From the cell containing the given text, extract its center point as [x, y] coordinate. 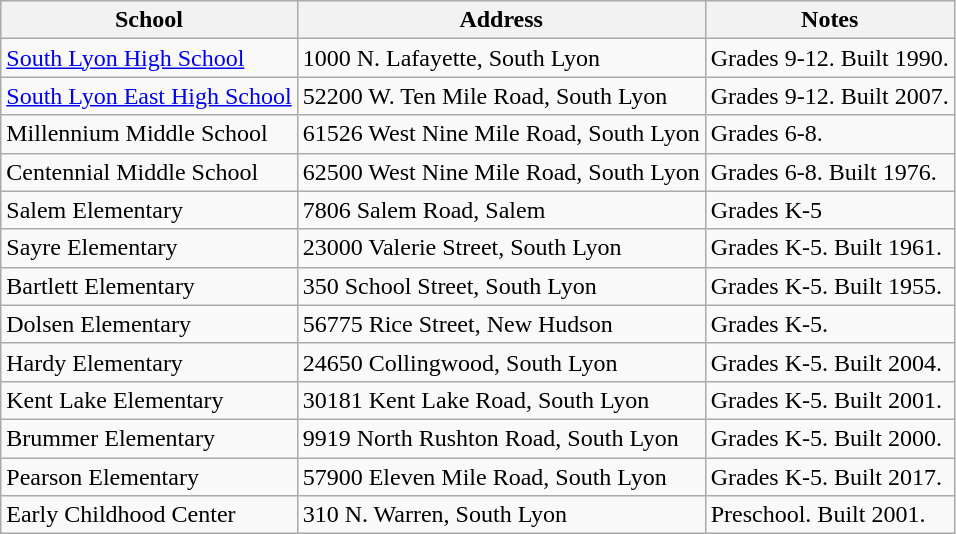
30181 Kent Lake Road, South Lyon [501, 400]
56775 Rice Street, New Hudson [501, 324]
61526 West Nine Mile Road, South Lyon [501, 134]
7806 Salem Road, Salem [501, 210]
South Lyon East High School [149, 96]
Millennium Middle School [149, 134]
Hardy Elementary [149, 362]
62500 West Nine Mile Road, South Lyon [501, 172]
Preschool. Built 2001. [830, 515]
9919 North Rushton Road, South Lyon [501, 438]
Grades 9-12. Built 2007. [830, 96]
23000 Valerie Street, South Lyon [501, 248]
Brummer Elementary [149, 438]
South Lyon High School [149, 58]
Grades K-5 [830, 210]
School [149, 20]
Salem Elementary [149, 210]
Grades K-5. Built 2000. [830, 438]
52200 W. Ten Mile Road, South Lyon [501, 96]
Bartlett Elementary [149, 286]
Grades K-5. Built 2001. [830, 400]
Pearson Elementary [149, 477]
310 N. Warren, South Lyon [501, 515]
Centennial Middle School [149, 172]
Grades K-5. Built 2017. [830, 477]
1000 N. Lafayette, South Lyon [501, 58]
Grades 6-8. Built 1976. [830, 172]
Grades K-5. Built 1955. [830, 286]
Notes [830, 20]
Grades K-5. Built 1961. [830, 248]
Dolsen Elementary [149, 324]
Grades 6-8. [830, 134]
57900 Eleven Mile Road, South Lyon [501, 477]
24650 Collingwood, South Lyon [501, 362]
Grades 9-12. Built 1990. [830, 58]
Address [501, 20]
Grades K-5. [830, 324]
Kent Lake Elementary [149, 400]
Early Childhood Center [149, 515]
350 School Street, South Lyon [501, 286]
Sayre Elementary [149, 248]
Grades K-5. Built 2004. [830, 362]
